Scan for the cell matching the given text and deliver its [X, Y] coordinate at center. 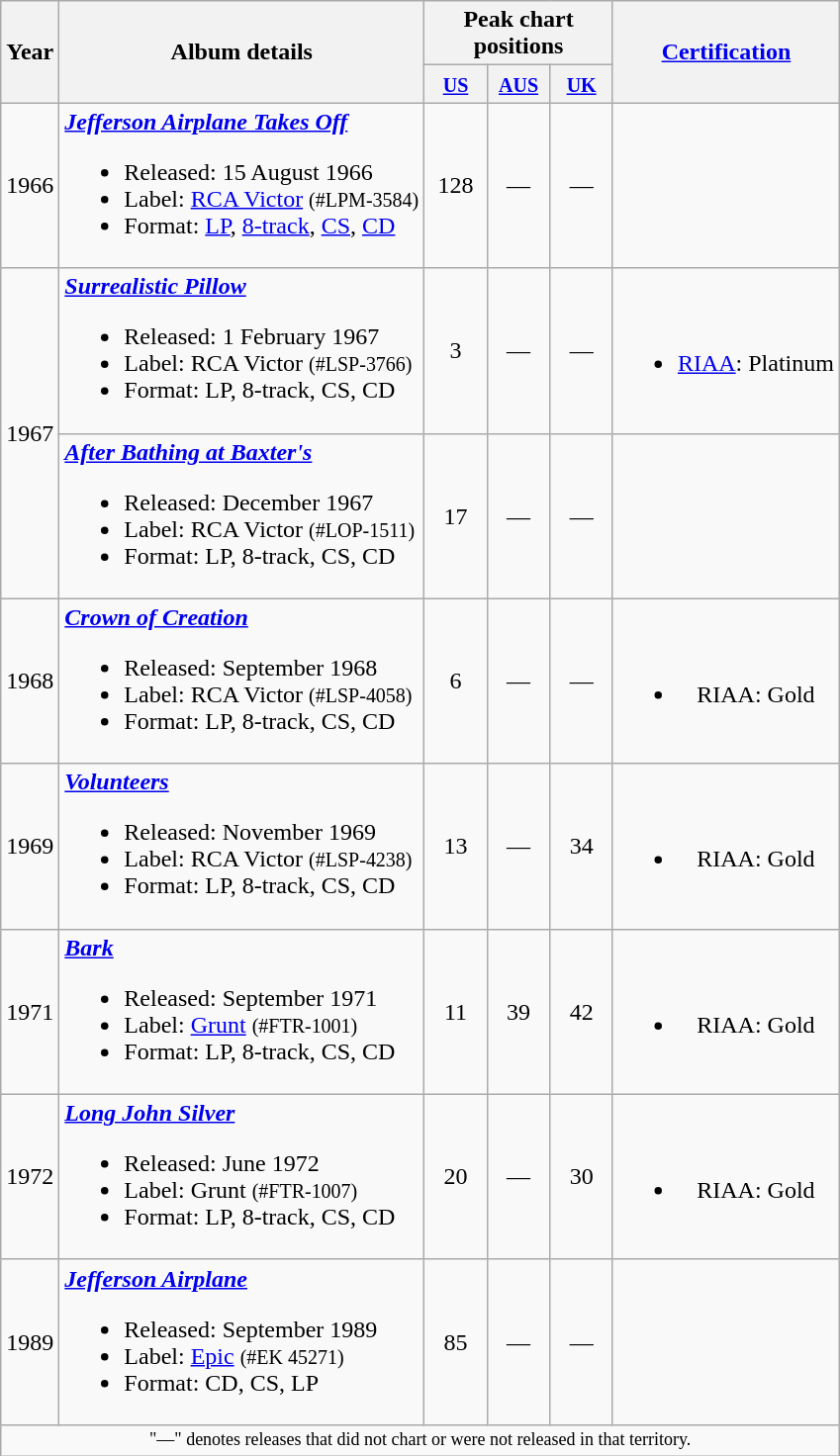
Certification [726, 51]
1967 [30, 433]
Album details [241, 51]
BarkReleased: September 1971Label: Grunt (#FTR-1001)Format: LP, 8-track, CS, CD [241, 1011]
Long John SilverReleased: June 1972Label: Grunt (#FTR-1007)Format: LP, 8-track, CS, CD [241, 1177]
1968 [30, 681]
13 [456, 847]
11 [456, 1011]
Jefferson Airplane Takes OffReleased: 15 August 1966Label: RCA Victor (#LPM-3584)Format: LP, 8-track, CS, CD [241, 186]
85 [456, 1341]
17 [456, 516]
128 [456, 186]
AUS [518, 84]
1972 [30, 1177]
1969 [30, 847]
30 [582, 1177]
3 [456, 350]
6 [456, 681]
39 [518, 1011]
1966 [30, 186]
US [456, 84]
Jefferson AirplaneReleased: September 1989Label: Epic (#EK 45271)Format: CD, CS, LP [241, 1341]
34 [582, 847]
UK [582, 84]
VolunteersReleased: November 1969Label: RCA Victor (#LSP-4238)Format: LP, 8-track, CS, CD [241, 847]
Surrealistic PillowReleased: 1 February 1967Label: RCA Victor (#LSP-3766)Format: LP, 8-track, CS, CD [241, 350]
1971 [30, 1011]
42 [582, 1011]
Crown of CreationReleased: September 1968Label: RCA Victor (#LSP-4058)Format: LP, 8-track, CS, CD [241, 681]
After Bathing at Baxter'sReleased: December 1967Label: RCA Victor (#LOP-1511)Format: LP, 8-track, CS, CD [241, 516]
Year [30, 51]
"—" denotes releases that did not chart or were not released in that territory. [420, 1440]
20 [456, 1177]
Peak chart positions [518, 34]
1989 [30, 1341]
RIAA: Platinum [726, 350]
